Locate the cell with the specified text and output its (x, y) center coordinate. 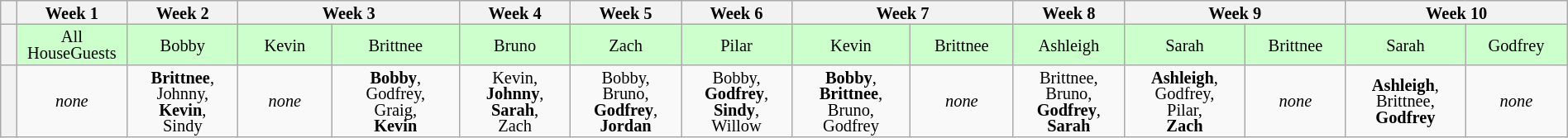
Ashleigh,Godfrey,Pilar,Zach (1184, 101)
Week 5 (626, 12)
Bobby (183, 45)
Bobby,Bruno,Godfrey,Jordan (626, 101)
Ashleigh (1068, 45)
Bobby,Godfrey,Sindy,Willow (737, 101)
Week 4 (515, 12)
Bruno (515, 45)
Week 7 (902, 12)
Week 8 (1068, 12)
Week 3 (349, 12)
Week 2 (183, 12)
AllHouseGuests (72, 45)
Week 10 (1456, 12)
Brittnee,Bruno,Godfrey,Sarah (1068, 101)
Week 6 (737, 12)
Pilar (737, 45)
Brittnee,Johnny,Kevin,Sindy (183, 101)
Kevin,Johnny,Sarah,Zach (515, 101)
Bobby,Godfrey,Graig,Kevin (395, 101)
Ashleigh,Brittnee,Godfrey (1405, 101)
Godfrey (1517, 45)
Bobby,Brittnee,Bruno,Godfrey (850, 101)
Week 9 (1235, 12)
Zach (626, 45)
Week 1 (72, 12)
